Find where the given text appears and provide that cell's center as [x, y] coordinate. 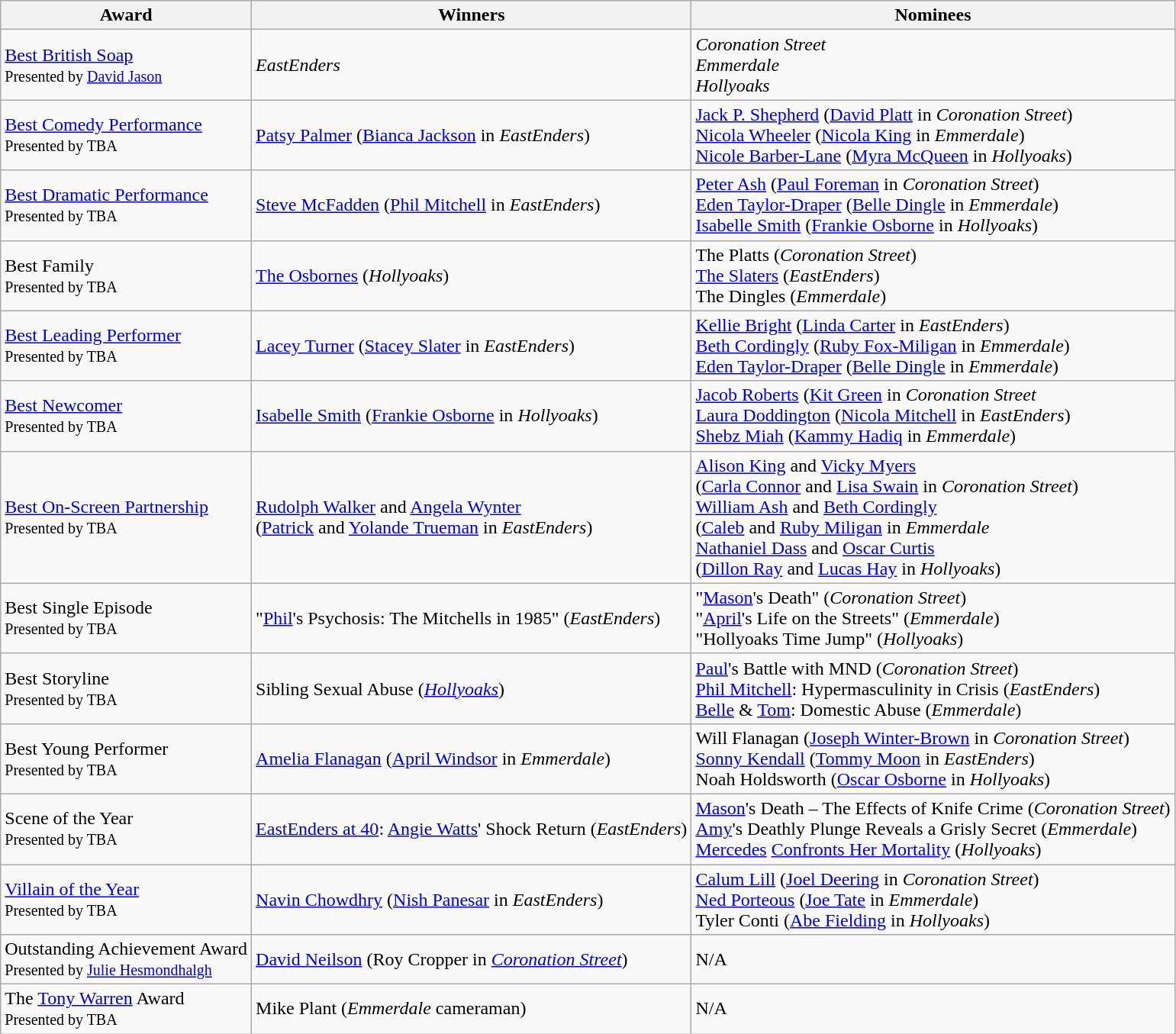
Lacey Turner (Stacey Slater in EastEnders) [472, 346]
Best Young PerformerPresented by TBA [127, 759]
Will Flanagan (Joseph Winter-Brown in Coronation Street) Sonny Kendall (Tommy Moon in EastEnders) Noah Holdsworth (Oscar Osborne in Hollyoaks) [933, 759]
Winners [472, 15]
Best Dramatic PerformancePresented by TBA [127, 205]
Best StorylinePresented by TBA [127, 688]
Rudolph Walker and Angela Wynter (Patrick and Yolande Trueman in EastEnders) [472, 517]
Nominees [933, 15]
Patsy Palmer (Bianca Jackson in EastEnders) [472, 135]
"Mason's Death" (Coronation Street) "April's Life on the Streets" (Emmerdale) "Hollyoaks Time Jump" (Hollyoaks) [933, 618]
Amelia Flanagan (April Windsor in Emmerdale) [472, 759]
Kellie Bright (Linda Carter in EastEnders) Beth Cordingly (Ruby Fox-Miligan in Emmerdale) Eden Taylor-Draper (Belle Dingle in Emmerdale) [933, 346]
Best Leading PerformerPresented by TBA [127, 346]
Isabelle Smith (Frankie Osborne in Hollyoaks) [472, 416]
Coronation Street Emmerdale Hollyoaks [933, 65]
Paul's Battle with MND (Coronation Street) Phil Mitchell: Hypermasculinity in Crisis (EastEnders) Belle & Tom: Domestic Abuse (Emmerdale) [933, 688]
Scene of the YearPresented by TBA [127, 829]
EastEnders [472, 65]
EastEnders at 40: Angie Watts' Shock Return (EastEnders) [472, 829]
Best FamilyPresented by TBA [127, 275]
Best On-Screen PartnershipPresented by TBA [127, 517]
Best Single EpisodePresented by TBA [127, 618]
Navin Chowdhry (Nish Panesar in EastEnders) [472, 899]
Villain of the YearPresented by TBA [127, 899]
Sibling Sexual Abuse (Hollyoaks) [472, 688]
Jack P. Shepherd (David Platt in Coronation Street) Nicola Wheeler (Nicola King in Emmerdale) Nicole Barber-Lane (Myra McQueen in Hollyoaks) [933, 135]
Outstanding Achievement AwardPresented by Julie Hesmondhalgh [127, 960]
The Platts (Coronation Street) The Slaters (EastEnders) The Dingles (Emmerdale) [933, 275]
Mike Plant (Emmerdale cameraman) [472, 1009]
Award [127, 15]
Calum Lill (Joel Deering in Coronation Street) Ned Porteous (Joe Tate in Emmerdale) Tyler Conti (Abe Fielding in Hollyoaks) [933, 899]
David Neilson (Roy Cropper in Coronation Street) [472, 960]
The Tony Warren AwardPresented by TBA [127, 1009]
Best British SoapPresented by David Jason [127, 65]
Best Comedy PerformancePresented by TBA [127, 135]
Jacob Roberts (Kit Green in Coronation Street Laura Doddington (Nicola Mitchell in EastEnders) Shebz Miah (Kammy Hadiq in Emmerdale) [933, 416]
The Osbornes (Hollyoaks) [472, 275]
Steve McFadden (Phil Mitchell in EastEnders) [472, 205]
Peter Ash (Paul Foreman in Coronation Street) Eden Taylor-Draper (Belle Dingle in Emmerdale) Isabelle Smith (Frankie Osborne in Hollyoaks) [933, 205]
"Phil's Psychosis: The Mitchells in 1985" (EastEnders) [472, 618]
Best NewcomerPresented by TBA [127, 416]
